For the text-containing cell, return its midpoint in [x, y] coordinate format. 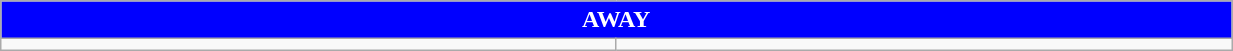
AWAY [616, 20]
